Detect which cell encompasses the target text, then output its (x, y) center coordinate. 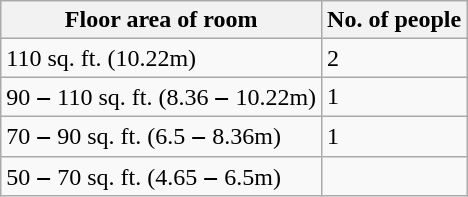
90 ‒ 110 sq. ft. (8.36 ‒ 10.22m) (162, 97)
Floor area of room (162, 20)
No. of people (394, 20)
2 (394, 58)
70 ‒ 90 sq. ft. (6.5 ‒ 8.36m) (162, 136)
50 ‒ 70 sq. ft. (4.65 ‒ 6.5m) (162, 176)
110 sq. ft. (10.22m) (162, 58)
